Pinpoint the cell where the given text exists, returning its [X, Y] midpoint coordinate. 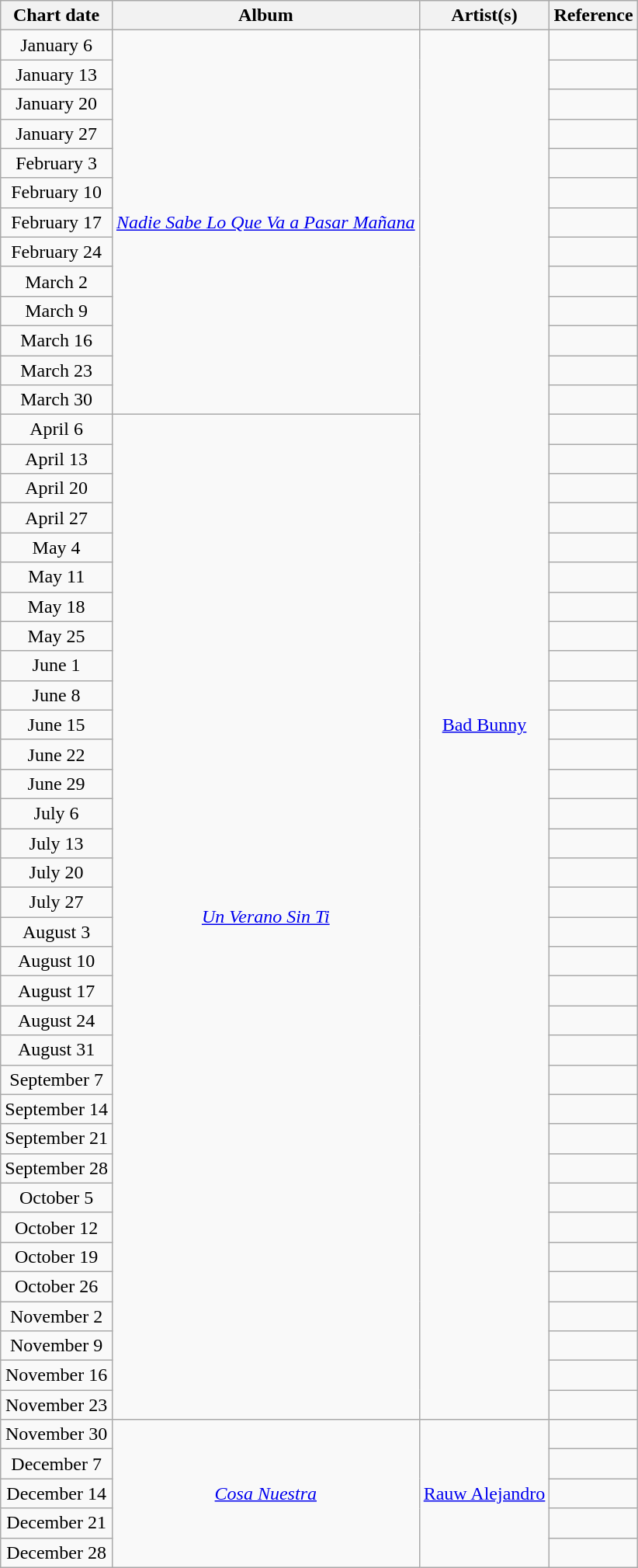
July 20 [57, 873]
June 22 [57, 754]
May 18 [57, 607]
June 15 [57, 725]
July 27 [57, 902]
March 30 [57, 400]
September 14 [57, 1109]
May 25 [57, 636]
August 31 [57, 1050]
Bad Bunny [484, 725]
April 20 [57, 488]
April 27 [57, 518]
February 3 [57, 163]
August 24 [57, 1020]
February 17 [57, 222]
July 6 [57, 813]
October 12 [57, 1227]
March 2 [57, 281]
May 11 [57, 577]
June 29 [57, 784]
October 26 [57, 1286]
Album [265, 16]
Rauw Alejandro [484, 1493]
November 23 [57, 1405]
March 23 [57, 370]
December 7 [57, 1464]
March 9 [57, 311]
December 28 [57, 1552]
October 19 [57, 1257]
April 13 [57, 459]
November 30 [57, 1434]
Cosa Nuestra [265, 1493]
December 14 [57, 1493]
July 13 [57, 843]
January 20 [57, 104]
November 2 [57, 1316]
November 16 [57, 1375]
November 9 [57, 1346]
September 21 [57, 1139]
February 24 [57, 252]
September 7 [57, 1080]
Artist(s) [484, 16]
March 16 [57, 340]
December 21 [57, 1523]
August 3 [57, 932]
January 6 [57, 45]
June 1 [57, 666]
April 6 [57, 429]
January 27 [57, 134]
June 8 [57, 695]
September 28 [57, 1168]
Un Verano Sin Ti [265, 917]
August 10 [57, 961]
October 5 [57, 1198]
Reference [593, 16]
Nadie Sabe Lo Que Va a Pasar Mañana [265, 222]
Chart date [57, 16]
January 13 [57, 75]
February 10 [57, 193]
May 4 [57, 548]
August 17 [57, 991]
